Search for the cell housing the specified text and yield its [x, y] center coordinate. 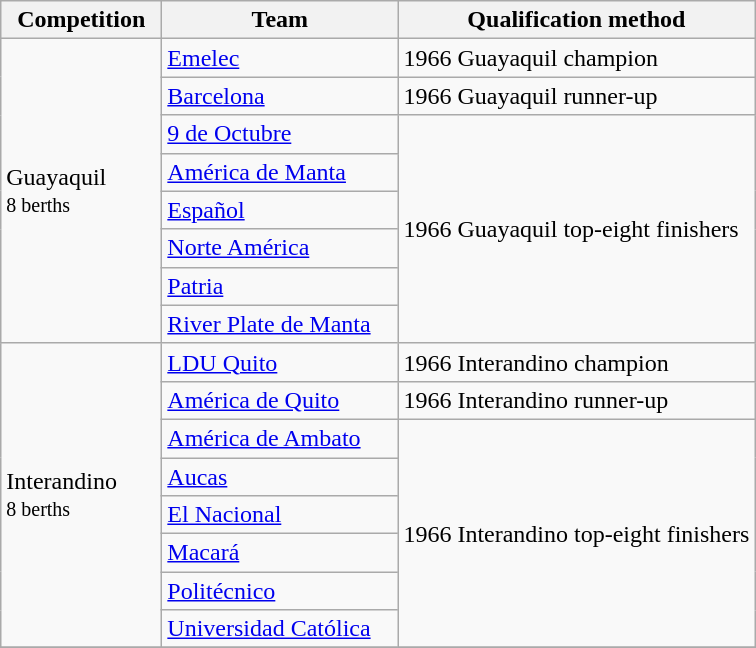
1966 Guayaquil runner-up [576, 96]
9 de Octubre [280, 134]
Emelec [280, 58]
Universidad Católica [280, 629]
Macará [280, 553]
El Nacional [280, 515]
Español [280, 210]
Norte América [280, 248]
Patria [280, 286]
Guayaquil8 berths [82, 191]
LDU Quito [280, 362]
Team [280, 20]
1966 Interandino top-eight finishers [576, 533]
Competition [82, 20]
1966 Interandino champion [576, 362]
América de Quito [280, 400]
1966 Interandino runner-up [576, 400]
Barcelona [280, 96]
1966 Guayaquil champion [576, 58]
Aucas [280, 477]
Politécnico [280, 591]
Interandino8 berths [82, 495]
América de Manta [280, 172]
River Plate de Manta [280, 324]
1966 Guayaquil top-eight finishers [576, 229]
América de Ambato [280, 438]
Qualification method [576, 20]
